Output the [x, y] coordinate of the center of the cell containing the given text.  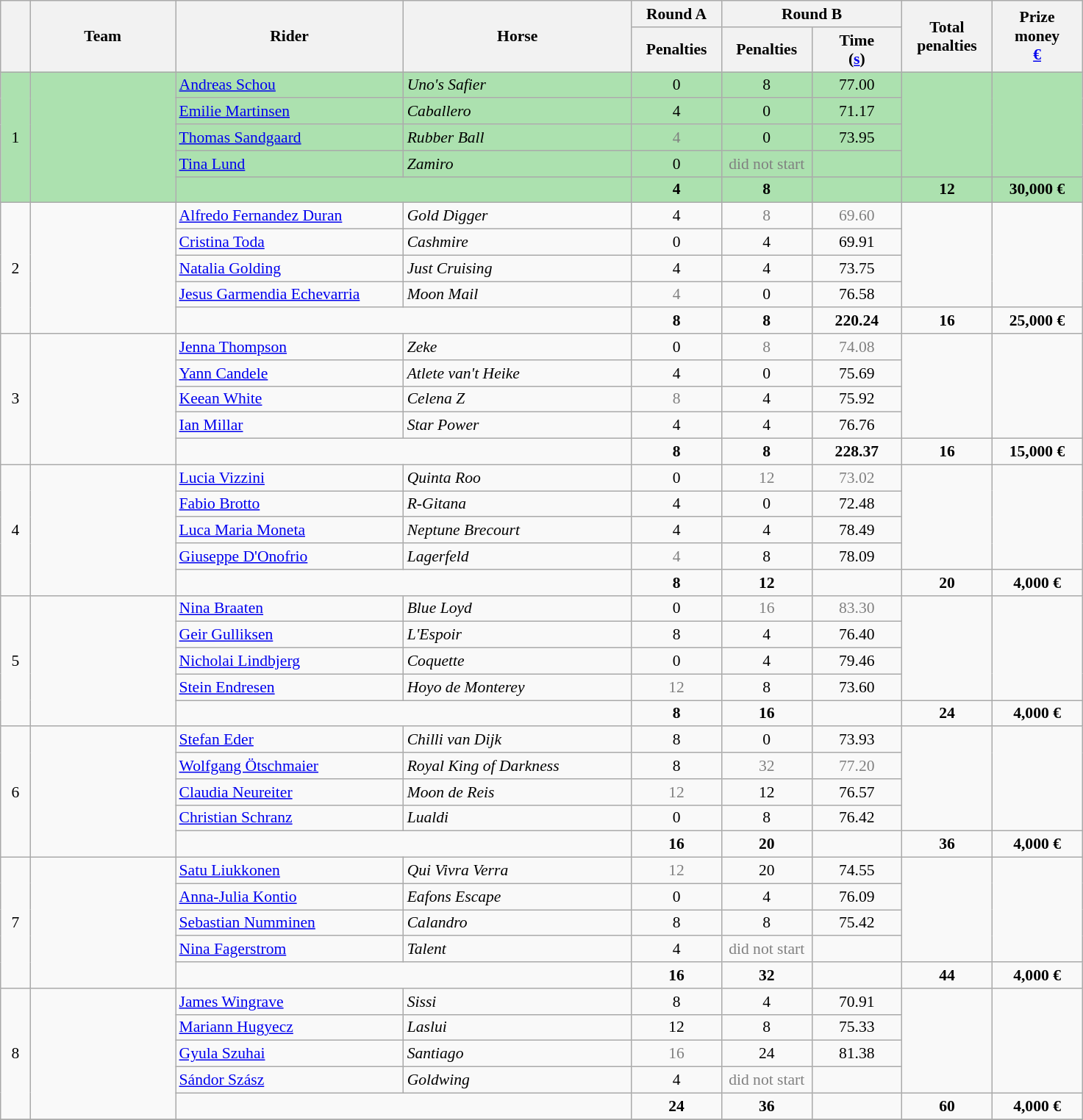
5 [15, 661]
Moon de Reis [518, 792]
81.38 [857, 1054]
73.75 [857, 268]
Anna-Julia Kontio [289, 897]
76.58 [857, 295]
78.09 [857, 556]
Stefan Eder [289, 740]
3 [15, 399]
Alfredo Fernandez Duran [289, 216]
Jenna Thompson [289, 347]
76.57 [857, 792]
Uno's Safier [518, 85]
Eafons Escape [518, 897]
Moon Mail [518, 295]
76.09 [857, 897]
73.60 [857, 687]
30,000 € [1037, 190]
Nicholai Lindbjerg [289, 661]
75.42 [857, 923]
1 [15, 137]
Claudia Neureiter [289, 792]
Gyula Szuhai [289, 1054]
78.49 [857, 531]
Lagerfeld [518, 556]
Keean White [289, 399]
Atlete van't Heike [518, 373]
Ian Millar [289, 426]
69.60 [857, 216]
Rider [289, 37]
Fabio Brotto [289, 504]
Celena Z [518, 399]
74.08 [857, 347]
Tina Lund [289, 164]
Sándor Szász [289, 1080]
R-Gitana [518, 504]
Calandro [518, 923]
Time(s) [857, 50]
Jesus Garmendia Echevarria [289, 295]
Prize money€ [1037, 37]
L'Espoir [518, 635]
73.02 [857, 478]
Just Cruising [518, 268]
70.91 [857, 1002]
7 [15, 923]
71.17 [857, 112]
228.37 [857, 452]
Neptune Brecourt [518, 531]
Santiago [518, 1054]
Emilie Martinsen [289, 112]
2 [15, 268]
Nina Braaten [289, 609]
Geir Gulliksen [289, 635]
Natalia Golding [289, 268]
6 [15, 792]
69.91 [857, 243]
73.95 [857, 137]
220.24 [857, 321]
76.76 [857, 426]
Hoyo de Monterey [518, 687]
Coquette [518, 661]
Satu Liukkonen [289, 871]
Blue Loyd [518, 609]
72.48 [857, 504]
Luca Maria Moneta [289, 531]
Wolfgang Ötschmaier [289, 766]
Talent [518, 950]
77.00 [857, 85]
Qui Vivra Verra [518, 871]
Star Power [518, 426]
Zamiro [518, 164]
Cashmire [518, 243]
Sissi [518, 1002]
Total penalties [947, 37]
76.40 [857, 635]
Mariann Hugyecz [289, 1027]
44 [947, 975]
Giuseppe D'Onofrio [289, 556]
Andreas Schou [289, 85]
Lucia Vizzini [289, 478]
Chilli van Dijk [518, 740]
Goldwing [518, 1080]
Round B [812, 14]
79.46 [857, 661]
Sebastian Numminen [289, 923]
77.20 [857, 766]
Stein Endresen [289, 687]
Yann Candele [289, 373]
Rubber Ball [518, 137]
60 [947, 1106]
76.42 [857, 818]
James Wingrave [289, 1002]
Zeke [518, 347]
73.93 [857, 740]
75.69 [857, 373]
Cristina Toda [289, 243]
25,000 € [1037, 321]
Gold Digger [518, 216]
Thomas Sandgaard [289, 137]
75.33 [857, 1027]
Quinta Roo [518, 478]
Team [103, 37]
Horse [518, 37]
Royal King of Darkness [518, 766]
Nina Fagerstrom [289, 950]
83.30 [857, 609]
Laslui [518, 1027]
Round A [676, 14]
74.55 [857, 871]
15,000 € [1037, 452]
Caballero [518, 112]
Lualdi [518, 818]
75.92 [857, 399]
Christian Schranz [289, 818]
